For the text-containing cell, return its midpoint in [X, Y] coordinate format. 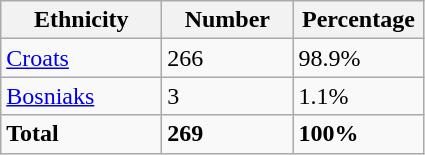
Total [82, 134]
269 [228, 134]
Percentage [358, 20]
100% [358, 134]
266 [228, 58]
1.1% [358, 96]
98.9% [358, 58]
Ethnicity [82, 20]
Number [228, 20]
Croats [82, 58]
Bosniaks [82, 96]
3 [228, 96]
